Provide the [x, y] coordinate of the cell's center where the given text is located.  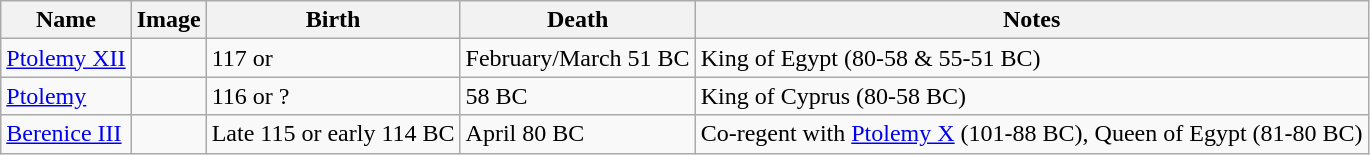
Birth [333, 20]
Name [66, 20]
117 or [333, 58]
Death [578, 20]
King of Cyprus (80-58 BC) [1032, 96]
58 BC [578, 96]
Notes [1032, 20]
Ptolemy [66, 96]
Late 115 or early 114 BC [333, 134]
116 or ? [333, 96]
Co-regent with Ptolemy X (101-88 BC), Queen of Egypt (81-80 BC) [1032, 134]
Berenice III [66, 134]
Image [168, 20]
King of Egypt (80-58 & 55-51 BC) [1032, 58]
April 80 BC [578, 134]
Ptolemy XII [66, 58]
February/March 51 BC [578, 58]
